Capture the cell that displays the provided text and extract its (X, Y) central coordinate. 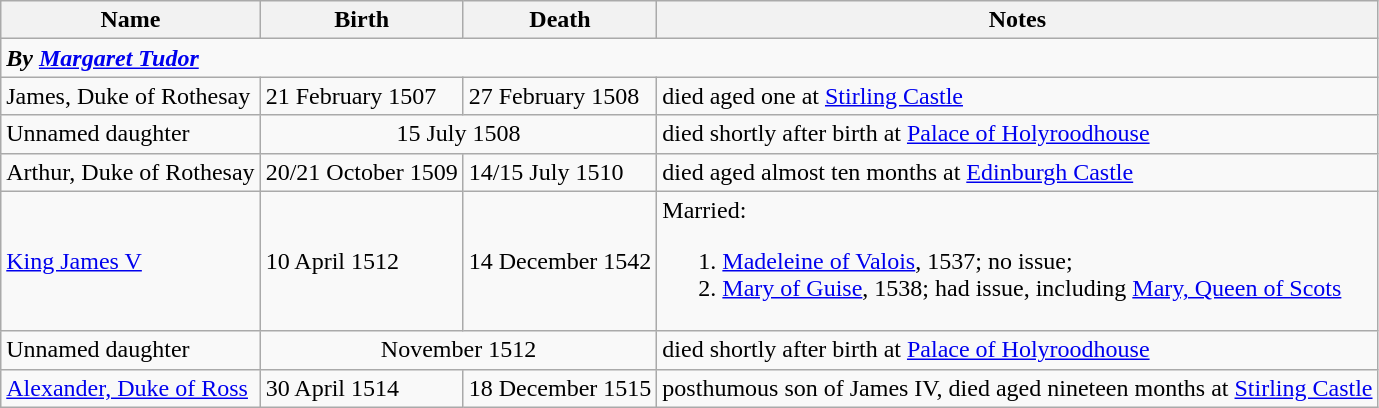
James, Duke of Rothesay (130, 96)
Birth (362, 20)
Married:Madeleine of Valois, 1537; no issue;Mary of Guise, 1538; had issue, including Mary, Queen of Scots (1018, 261)
Death (560, 20)
By Margaret Tudor (690, 58)
died aged one at Stirling Castle (1018, 96)
21 February 1507 (362, 96)
November 1512 (458, 350)
10 April 1512 (362, 261)
Alexander, Duke of Ross (130, 388)
King James V (130, 261)
Notes (1018, 20)
20/21 October 1509 (362, 172)
14/15 July 1510 (560, 172)
30 April 1514 (362, 388)
15 July 1508 (458, 134)
posthumous son of James IV, died aged nineteen months at Stirling Castle (1018, 388)
18 December 1515 (560, 388)
27 February 1508 (560, 96)
Arthur, Duke of Rothesay (130, 172)
Name (130, 20)
died aged almost ten months at Edinburgh Castle (1018, 172)
14 December 1542 (560, 261)
